Identify which cell holds the provided text, then report its (x, y) central coordinate. 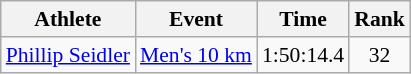
Phillip Seidler (68, 55)
Men's 10 km (196, 55)
Time (303, 19)
Rank (380, 19)
1:50:14.4 (303, 55)
Athlete (68, 19)
32 (380, 55)
Event (196, 19)
